From the cell containing the given text, extract its center point as (x, y) coordinate. 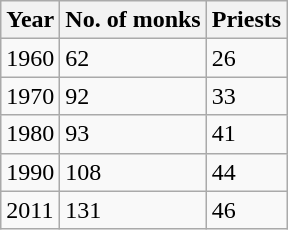
41 (246, 134)
93 (133, 134)
131 (133, 210)
1960 (30, 58)
1970 (30, 96)
44 (246, 172)
1990 (30, 172)
33 (246, 96)
No. of monks (133, 20)
1980 (30, 134)
2011 (30, 210)
Priests (246, 20)
46 (246, 210)
62 (133, 58)
108 (133, 172)
92 (133, 96)
Year (30, 20)
26 (246, 58)
